Return the [x, y] coordinate for the center point of the cell that contains the specified text.  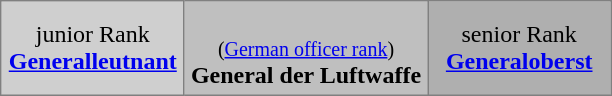
senior RankGeneraloberst [520, 48]
(German officer rank)General der Luftwaffe [306, 48]
junior RankGeneralleutnant [92, 48]
